Return the (x, y) coordinate for the center point of the cell that contains the specified text.  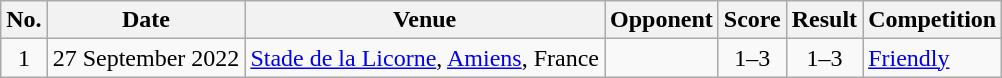
Result (824, 20)
Friendly (932, 58)
Competition (932, 20)
1 (24, 58)
Venue (425, 20)
Date (146, 20)
27 September 2022 (146, 58)
Score (752, 20)
Opponent (661, 20)
No. (24, 20)
Stade de la Licorne, Amiens, France (425, 58)
